Extract the (X, Y) coordinate from the center of the cell holding the provided text.  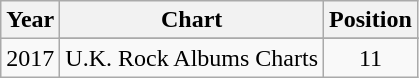
2017 (30, 58)
Year (30, 20)
Position (371, 20)
11 (371, 58)
U.K. Rock Albums Charts (192, 58)
Chart (192, 20)
